Detect which cell encompasses the target text, then output its (x, y) center coordinate. 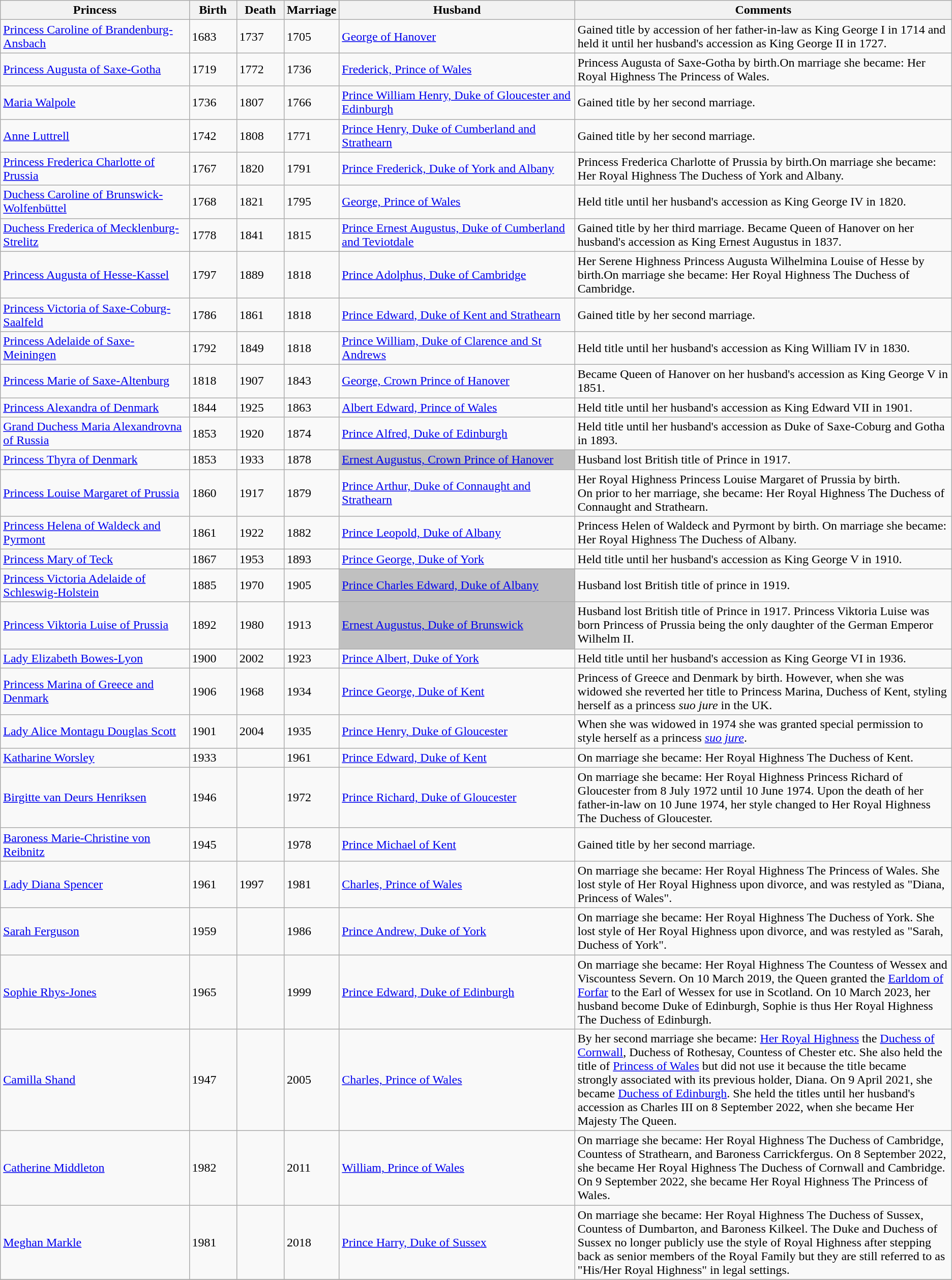
Prince Alfred, Duke of Edinburgh (457, 433)
On marriage she became: Her Royal Highness The Duchess of Kent. (763, 758)
1768 (213, 201)
1860 (213, 493)
1797 (213, 275)
Prince Andrew, Duke of York (457, 931)
Princess Marina of Greece and Denmark (95, 691)
1719 (213, 69)
1808 (260, 135)
1982 (213, 1168)
Frederick, Prince of Wales (457, 69)
1772 (260, 69)
Lady Diana Spencer (95, 884)
1843 (311, 381)
1820 (260, 169)
1767 (213, 169)
Held title until her husband's accession as King William IV in 1830. (763, 348)
Princess Victoria Adelaide of Schleswig-Holstein (95, 585)
Sarah Ferguson (95, 931)
Ernest Augustus, Crown Prince of Hanover (457, 460)
Held title until her husband's accession as King George VI in 1936. (763, 658)
1778 (213, 235)
Princess Alexandra of Denmark (95, 408)
1986 (311, 931)
Birth (213, 10)
Prince George, Duke of Kent (457, 691)
1889 (260, 275)
William, Prince of Wales (457, 1168)
1893 (311, 559)
Prince William, Duke of Clarence and St Andrews (457, 348)
Prince Edward, Duke of Edinburgh (457, 992)
Princess Marie of Saxe-Altenburg (95, 381)
Duchess Caroline of Brunswick-Wolfenbüttel (95, 201)
Held title until her husband's accession as King Edward VII in 1901. (763, 408)
1917 (260, 493)
Prince Arthur, Duke of Connaught and Strathearn (457, 493)
Princess Viktoria Luise of Prussia (95, 625)
1786 (213, 314)
Princess Frederica Charlotte of Prussia (95, 169)
Husband lost British title of prince in 1919. (763, 585)
1959 (213, 931)
Prince Albert, Duke of York (457, 658)
Princess Thyra of Denmark (95, 460)
1885 (213, 585)
Princess Helen of Waldeck and Pyrmont by birth. On marriage she became: Her Royal Highness The Duchess of Albany. (763, 533)
Prince Edward, Duke of Kent and Strathearn (457, 314)
1997 (260, 884)
Gained title by her third marriage. Became Queen of Hanover on her husband's accession as King Ernest Augustus in 1837. (763, 235)
Princess Adelaide of Saxe-Meiningen (95, 348)
Became Queen of Hanover on her husband's accession as King George V in 1851. (763, 381)
1968 (260, 691)
Prince Frederick, Duke of York and Albany (457, 169)
1882 (311, 533)
1913 (311, 625)
Lady Alice Montagu Douglas Scott (95, 732)
1849 (260, 348)
Sophie Rhys-Jones (95, 992)
1965 (213, 992)
Albert Edward, Prince of Wales (457, 408)
Catherine Middleton (95, 1168)
1922 (260, 533)
Husband (457, 10)
1999 (311, 992)
Prince Ernest Augustus, Duke of Cumberland and Teviotdale (457, 235)
Camilla Shand (95, 1080)
1792 (213, 348)
2002 (260, 658)
Katharine Worsley (95, 758)
2011 (311, 1168)
1905 (311, 585)
1947 (213, 1080)
Meghan Markle (95, 1242)
1907 (260, 381)
1766 (311, 103)
1934 (311, 691)
1925 (260, 408)
Princess Caroline of Brandenburg-Ansbach (95, 37)
1901 (213, 732)
Prince Henry, Duke of Cumberland and Strathearn (457, 135)
George, Prince of Wales (457, 201)
1946 (213, 798)
Princess Augusta of Saxe-Gotha by birth.On marriage she became: Her Royal Highness The Princess of Wales. (763, 69)
Princess Mary of Teck (95, 559)
Prince William Henry, Duke of Gloucester and Edinburgh (457, 103)
Duchess Frederica of Mecklenburg-Strelitz (95, 235)
1795 (311, 201)
Baroness Marie-Christine von Reibnitz (95, 845)
1742 (213, 135)
Princess Frederica Charlotte of Prussia by birth.On marriage she became: Her Royal Highness The Duchess of York and Albany. (763, 169)
Marriage (311, 10)
Husband lost British title of Prince in 1917. (763, 460)
1874 (311, 433)
Prince Richard, Duke of Gloucester (457, 798)
When she was widowed in 1974 she was granted special permission to style herself as a princess suo jure. (763, 732)
Princess Augusta of Saxe-Gotha (95, 69)
1683 (213, 37)
1900 (213, 658)
1945 (213, 845)
Prince Adolphus, Duke of Cambridge (457, 275)
1863 (311, 408)
Maria Walpole (95, 103)
1867 (213, 559)
1879 (311, 493)
Princess Louise Margaret of Prussia (95, 493)
1980 (260, 625)
2005 (311, 1080)
1815 (311, 235)
Prince George, Duke of York (457, 559)
Ernest Augustus, Duke of Brunswick (457, 625)
Lady Elizabeth Bowes-Lyon (95, 658)
1771 (311, 135)
Grand Duchess Maria Alexandrovna of Russia (95, 433)
1935 (311, 732)
1892 (213, 625)
1821 (260, 201)
Prince Leopold, Duke of Albany (457, 533)
1841 (260, 235)
2004 (260, 732)
George of Hanover (457, 37)
Comments (763, 10)
1844 (213, 408)
Held title until her husband's accession as King George V in 1910. (763, 559)
Prince Charles Edward, Duke of Albany (457, 585)
Death (260, 10)
Gained title by accession of her father-in-law as King George I in 1714 and held it until her husband's accession as King George II in 1727. (763, 37)
1737 (260, 37)
1920 (260, 433)
1972 (311, 798)
Princess Augusta of Hesse-Kassel (95, 275)
1878 (311, 460)
1906 (213, 691)
Held title until her husband's accession as King George IV in 1820. (763, 201)
George, Crown Prince of Hanover (457, 381)
1978 (311, 845)
Princess Helena of Waldeck and Pyrmont (95, 533)
1953 (260, 559)
Held title until her husband's accession as Duke of Saxe-Coburg and Gotha in 1893. (763, 433)
Birgitte van Deurs Henriksen (95, 798)
Prince Harry, Duke of Sussex (457, 1242)
1807 (260, 103)
1970 (260, 585)
Anne Luttrell (95, 135)
2018 (311, 1242)
Princess Victoria of Saxe-Coburg-Saalfeld (95, 314)
1791 (311, 169)
Prince Edward, Duke of Kent (457, 758)
1705 (311, 37)
Princess (95, 10)
1923 (311, 658)
Her Serene Highness Princess Augusta Wilhelmina Louise of Hesse by birth.On marriage she became: Her Royal Highness The Duchess of Cambridge. (763, 275)
Prince Henry, Duke of Gloucester (457, 732)
Prince Michael of Kent (457, 845)
